From the cell containing the given text, extract its center point as [X, Y] coordinate. 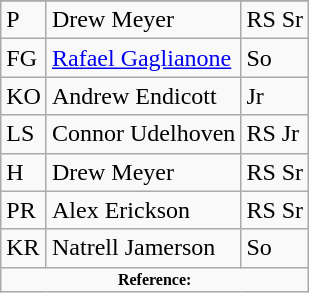
Rafael Gaglianone [143, 58]
Andrew Endicott [143, 96]
PR [24, 210]
Alex Erickson [143, 210]
KR [24, 248]
Connor Udelhoven [143, 134]
Jr [275, 96]
LS [24, 134]
P [24, 20]
Reference: [155, 279]
KO [24, 96]
RS Jr [275, 134]
H [24, 172]
Natrell Jamerson [143, 248]
FG [24, 58]
